Identify which cell holds the provided text, then report its (X, Y) central coordinate. 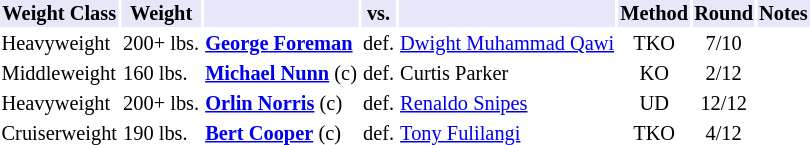
Michael Nunn (c) (282, 74)
UD (654, 104)
7/10 (724, 44)
Round (724, 14)
Dwight Muhammad Qawi (508, 44)
12/12 (724, 104)
TKO (654, 44)
2/12 (724, 74)
Middleweight (60, 74)
160 lbs. (162, 74)
Orlin Norris (c) (282, 104)
Weight Class (60, 14)
KO (654, 74)
Method (654, 14)
Curtis Parker (508, 74)
Notes (784, 14)
vs. (378, 14)
Renaldo Snipes (508, 104)
George Foreman (282, 44)
Weight (162, 14)
